Scan for the cell matching the given text and deliver its (X, Y) coordinate at center. 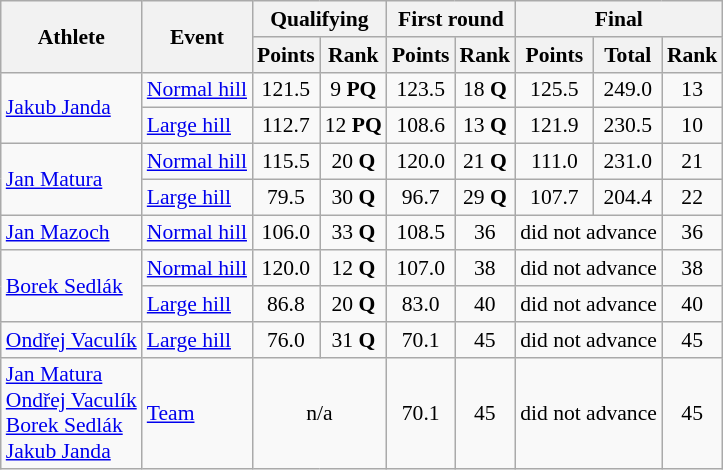
107.7 (554, 197)
Qualifying (320, 19)
121.5 (286, 90)
76.0 (286, 340)
Athlete (72, 36)
96.7 (421, 197)
106.0 (286, 233)
Final (618, 19)
10 (692, 126)
230.5 (628, 126)
Jakub Janda (72, 108)
Borek Sedlák (72, 286)
Jan Mazoch (72, 233)
29 Q (486, 197)
30 Q (354, 197)
Ondřej Vaculík (72, 340)
111.0 (554, 162)
249.0 (628, 90)
n/a (320, 413)
231.0 (628, 162)
21 Q (486, 162)
Total (628, 55)
18 Q (486, 90)
86.8 (286, 304)
13 Q (486, 126)
First round (451, 19)
12 Q (354, 269)
112.7 (286, 126)
9 PQ (354, 90)
13 (692, 90)
Jan MaturaOndřej VaculíkBorek SedlákJakub Janda (72, 413)
12 PQ (354, 126)
21 (692, 162)
79.5 (286, 197)
22 (692, 197)
125.5 (554, 90)
123.5 (421, 90)
204.4 (628, 197)
121.9 (554, 126)
Event (197, 36)
115.5 (286, 162)
108.5 (421, 233)
Team (197, 413)
Jan Matura (72, 180)
31 Q (354, 340)
108.6 (421, 126)
33 Q (354, 233)
107.0 (421, 269)
83.0 (421, 304)
